Capture the cell that displays the provided text and extract its [X, Y] central coordinate. 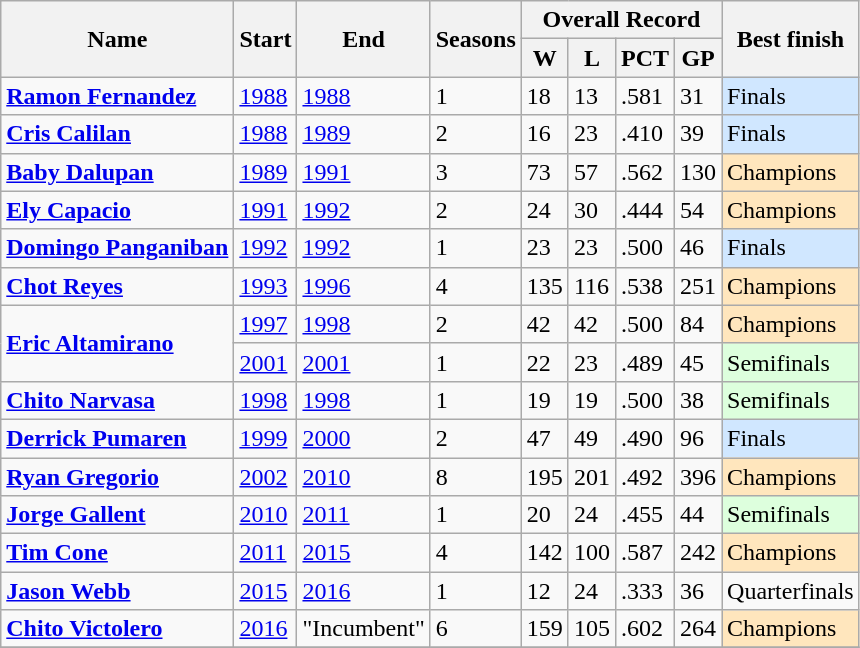
1993 [266, 286]
GP [698, 58]
396 [698, 477]
Tim Cone [118, 553]
Start [266, 39]
2000 [364, 438]
142 [544, 553]
16 [544, 134]
2002 [266, 477]
Chito Victolero [118, 629]
159 [544, 629]
Quarterfinals [791, 591]
Ramon Fernandez [118, 96]
Ryan Gregorio [118, 477]
22 [544, 362]
84 [698, 324]
Name [118, 39]
Overall Record [621, 20]
Jason Webb [118, 591]
13 [592, 96]
45 [698, 362]
31 [698, 96]
96 [698, 438]
39 [698, 134]
1997 [266, 324]
.562 [644, 172]
.538 [644, 286]
18 [544, 96]
242 [698, 553]
1999 [266, 438]
38 [698, 400]
116 [592, 286]
.581 [644, 96]
195 [544, 477]
Chito Narvasa [118, 400]
36 [698, 591]
57 [592, 172]
251 [698, 286]
.602 [644, 629]
Baby Dalupan [118, 172]
8 [476, 477]
6 [476, 629]
.455 [644, 515]
Seasons [476, 39]
"Incumbent" [364, 629]
49 [592, 438]
201 [592, 477]
.444 [644, 210]
Domingo Panganiban [118, 248]
47 [544, 438]
73 [544, 172]
W [544, 58]
.333 [644, 591]
1996 [364, 286]
Ely Capacio [118, 210]
12 [544, 591]
End [364, 39]
264 [698, 629]
.410 [644, 134]
.489 [644, 362]
20 [544, 515]
Eric Altamirano [118, 343]
100 [592, 553]
Chot Reyes [118, 286]
135 [544, 286]
.492 [644, 477]
30 [592, 210]
Derrick Pumaren [118, 438]
Best finish [791, 39]
130 [698, 172]
Cris Calilan [118, 134]
54 [698, 210]
.587 [644, 553]
L [592, 58]
PCT [644, 58]
105 [592, 629]
44 [698, 515]
3 [476, 172]
Jorge Gallent [118, 515]
46 [698, 248]
.490 [644, 438]
